Search for the cell housing the specified text and yield its [x, y] center coordinate. 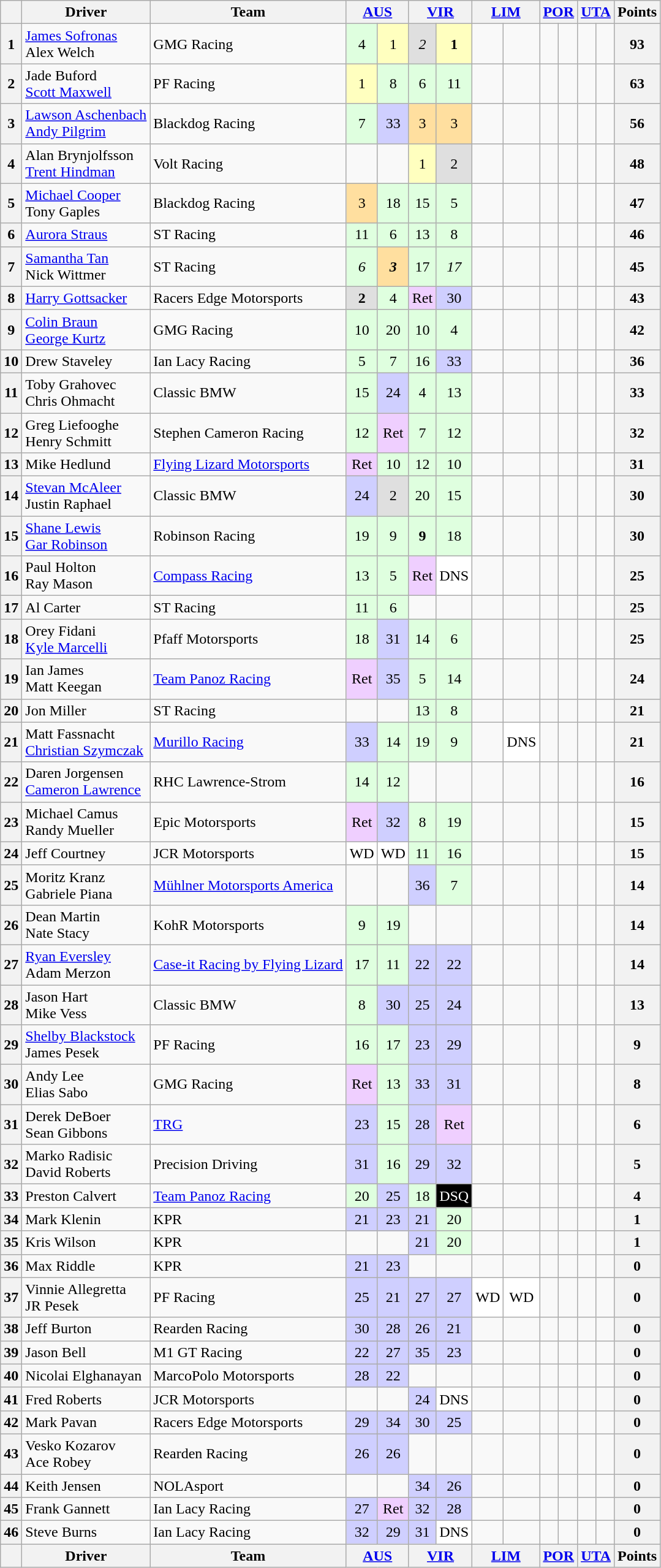
Preston Calvert [86, 1196]
Jeff Burton [86, 1329]
39 [11, 1352]
Jade Buford Scott Maxwell [86, 83]
Colin Braun George Kurtz [86, 330]
Steve Burns [86, 1532]
Robinson Racing [248, 536]
Marko Radisic David Roberts [86, 1165]
Fred Roberts [86, 1399]
Epic Motorsports [248, 821]
Case-it Racing by Flying Lizard [248, 965]
TRG [248, 1124]
Drew Staveley [86, 361]
Samantha Tan Nick Wittmer [86, 266]
Stevan McAleer Justin Raphael [86, 497]
Paul Holton Ray Mason [86, 576]
Shelby Blackstock James Pesek [86, 1045]
Lawson Aschenbach Andy Pilgrim [86, 124]
RHC Lawrence-Strom [248, 782]
Compass Racing [248, 576]
Vinnie Allegretta JR Pesek [86, 1297]
38 [11, 1329]
Jason Hart Mike Vess [86, 1004]
Greg Liefooghe Henry Schmitt [86, 433]
Mark Pavan [86, 1422]
Max Riddle [86, 1266]
44 [11, 1485]
Precision Driving [248, 1165]
Keith Jensen [86, 1485]
Moritz Kranz Gabriele Piana [86, 885]
93 [637, 44]
41 [11, 1399]
Mark Klenin [86, 1219]
Matt Fassnacht Christian Szymczak [86, 742]
James Sofronas Alex Welch [86, 44]
Jon Miller [86, 710]
Stephen Cameron Racing [248, 433]
KohR Motorsports [248, 924]
Toby Grahovec Chris Ohmacht [86, 392]
Daren Jorgensen Cameron Lawrence [86, 782]
56 [637, 124]
Ian James Matt Keegan [86, 679]
Nicolai Elghanayan [86, 1376]
Andy Lee Elias Sabo [86, 1085]
Murillo Racing [248, 742]
Ryan Eversley Adam Merzon [86, 965]
48 [637, 163]
63 [637, 83]
Jeff Courtney [86, 853]
Flying Lizard Motorsports [248, 465]
DSQ [455, 1196]
Vesko Kozarov Ace Robey [86, 1454]
M1 GT Racing [248, 1352]
NOLAsport [248, 1485]
Shane Lewis Gar Robinson [86, 536]
37 [11, 1297]
Al Carter [86, 607]
Jason Bell [86, 1352]
Harry Gottsacker [86, 298]
40 [11, 1376]
Alan Brynjolfsson Trent Hindman [86, 163]
MarcoPolo Motorsports [248, 1376]
Volt Racing [248, 163]
Dean Martin Nate Stacy [86, 924]
Mühlner Motorsports America [248, 885]
Michael Camus Randy Mueller [86, 821]
Kris Wilson [86, 1243]
Michael Cooper Tony Gaples [86, 204]
Frank Gannett [86, 1509]
Mike Hedlund [86, 465]
47 [637, 204]
Pfaff Motorsports [248, 639]
Orey Fidani Kyle Marcelli [86, 639]
Aurora Straus [86, 235]
Derek DeBoer Sean Gibbons [86, 1124]
